Detect which cell encompasses the target text, then output its (x, y) center coordinate. 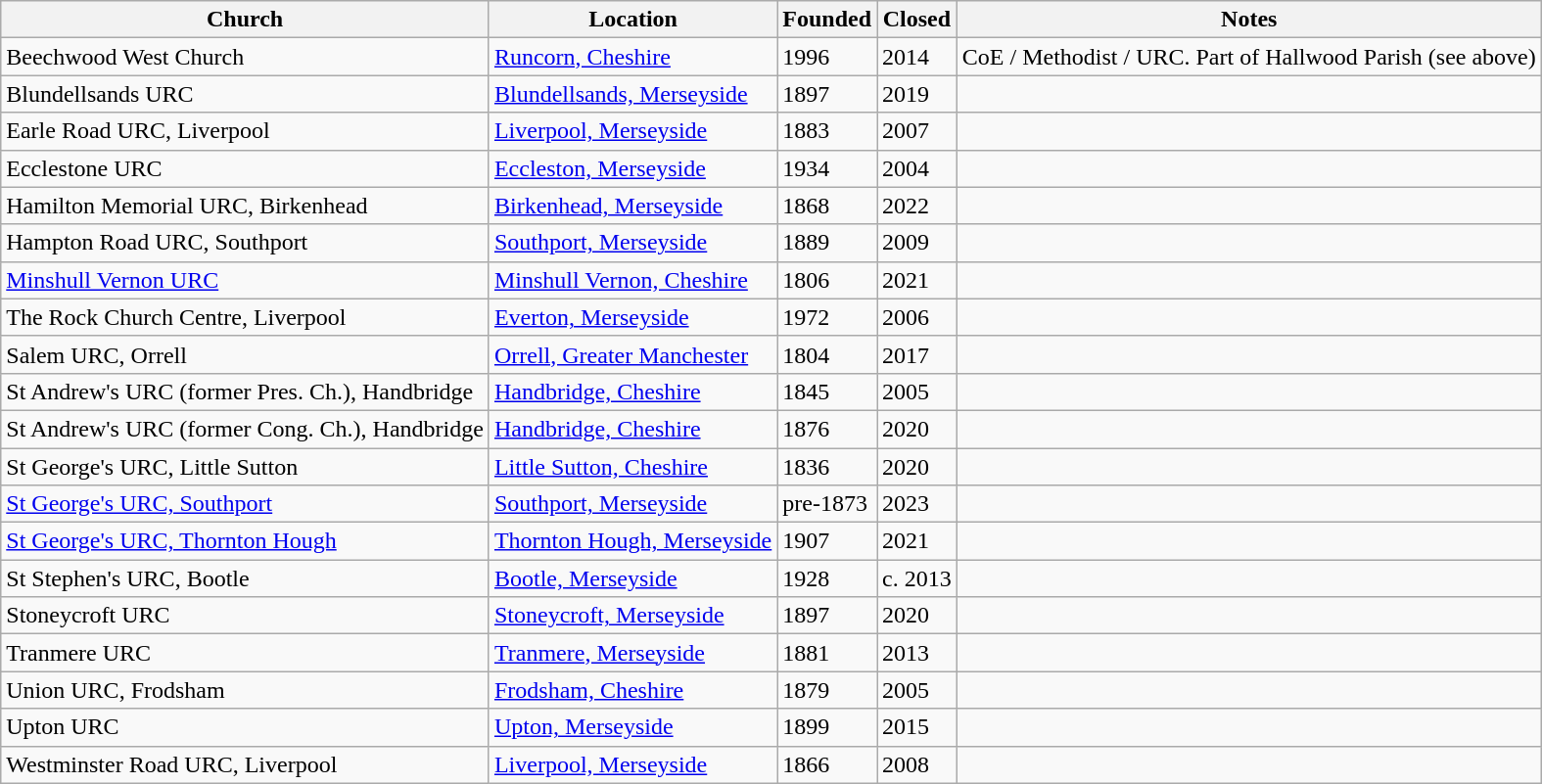
St Andrew's URC (former Pres. Ch.), Handbridge (245, 392)
Upton, Merseyside (632, 727)
1881 (827, 653)
Notes (1249, 20)
Salem URC, Orrell (245, 354)
St George's URC, Little Sutton (245, 467)
1845 (827, 392)
2017 (917, 354)
1836 (827, 467)
Upton URC (245, 727)
Bootle, Merseyside (632, 578)
2006 (917, 317)
CoE / Methodist / URC. Part of Hallwood Parish (see above) (1249, 57)
2022 (917, 206)
The Rock Church Centre, Liverpool (245, 317)
Westminster Road URC, Liverpool (245, 764)
2013 (917, 653)
Everton, Merseyside (632, 317)
Location (632, 20)
1866 (827, 764)
2023 (917, 504)
pre-1873 (827, 504)
1868 (827, 206)
2014 (917, 57)
Minshull Vernon, Cheshire (632, 280)
Earle Road URC, Liverpool (245, 131)
Birkenhead, Merseyside (632, 206)
St George's URC, Thornton Hough (245, 541)
Hampton Road URC, Southport (245, 243)
Ecclestone URC (245, 168)
1928 (827, 578)
1899 (827, 727)
St Andrew's URC (former Cong. Ch.), Handbridge (245, 429)
1883 (827, 131)
2009 (917, 243)
Closed (917, 20)
Stoneycroft URC (245, 616)
Tranmere URC (245, 653)
St Stephen's URC, Bootle (245, 578)
Frodsham, Cheshire (632, 690)
St George's URC, Southport (245, 504)
Orrell, Greater Manchester (632, 354)
c. 2013 (917, 578)
Union URC, Frodsham (245, 690)
2004 (917, 168)
1996 (827, 57)
Blundellsands, Merseyside (632, 94)
2007 (917, 131)
1876 (827, 429)
1804 (827, 354)
Hamilton Memorial URC, Birkenhead (245, 206)
1879 (827, 690)
Blundellsands URC (245, 94)
Church (245, 20)
1889 (827, 243)
Eccleston, Merseyside (632, 168)
Minshull Vernon URC (245, 280)
2015 (917, 727)
1934 (827, 168)
1972 (827, 317)
Beechwood West Church (245, 57)
Little Sutton, Cheshire (632, 467)
2008 (917, 764)
Runcorn, Cheshire (632, 57)
Founded (827, 20)
Thornton Hough, Merseyside (632, 541)
Tranmere, Merseyside (632, 653)
2019 (917, 94)
1806 (827, 280)
1907 (827, 541)
Stoneycroft, Merseyside (632, 616)
